Return (X, Y) of the center of cell containing provided text 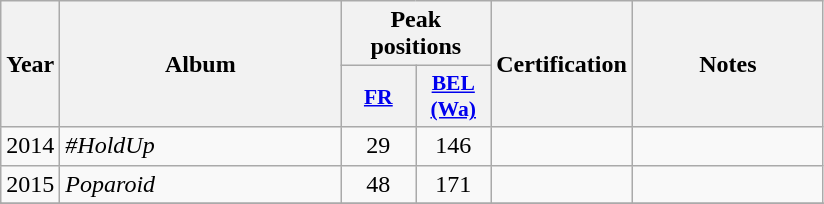
171 (454, 184)
146 (454, 146)
2014 (30, 146)
Peak positions (416, 34)
Year (30, 64)
#HoldUp (200, 146)
Album (200, 64)
2015 (30, 184)
Notes (728, 64)
BEL (Wa) (454, 96)
Certification (562, 64)
48 (378, 184)
Poparoid (200, 184)
FR (378, 96)
29 (378, 146)
